Pinpoint the cell where the given text exists, returning its [X, Y] midpoint coordinate. 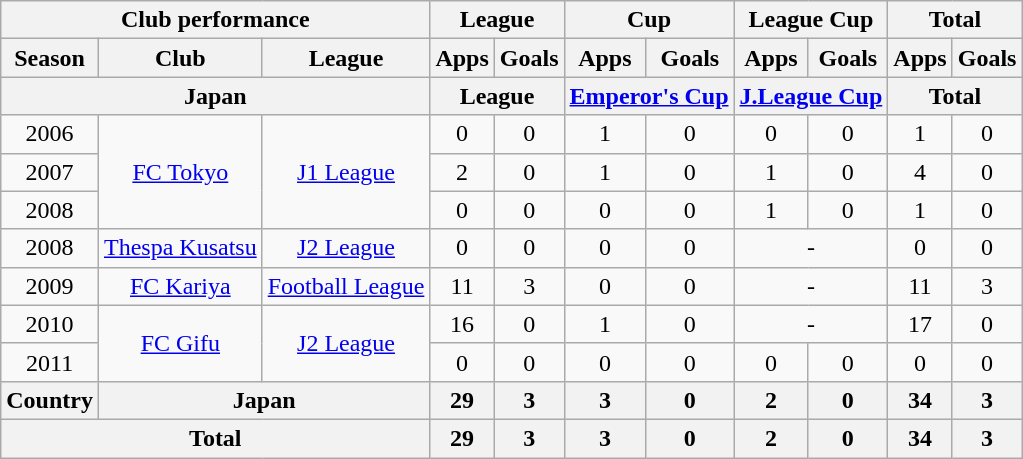
Season [50, 58]
J1 League [346, 172]
Club [180, 58]
2006 [50, 134]
FC Gifu [180, 343]
Thespa Kusatsu [180, 248]
4 [920, 172]
Cup [649, 20]
2007 [50, 172]
2010 [50, 324]
2011 [50, 362]
Football League [346, 286]
FC Tokyo [180, 172]
J.League Cup [811, 96]
Club performance [216, 20]
FC Kariya [180, 286]
Country [50, 400]
League Cup [811, 20]
17 [920, 324]
16 [462, 324]
2009 [50, 286]
Emperor's Cup [649, 96]
